Locate the cell with the specified text and output its (X, Y) center coordinate. 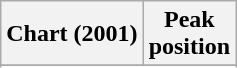
Peakposition (189, 34)
Chart (2001) (72, 34)
